Capture the cell that displays the provided text and extract its [x, y] central coordinate. 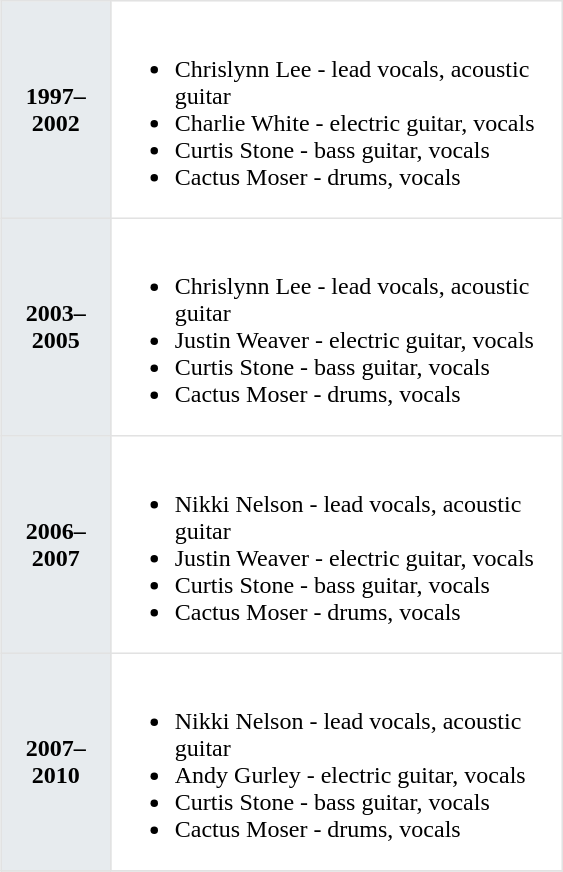
2006–2007 [55, 545]
Chrislynn Lee - lead vocals, acoustic guitarJustin Weaver - electric guitar, vocalsCurtis Stone - bass guitar, vocalsCactus Moser - drums, vocals [336, 327]
1997–2002 [55, 110]
2007–2010 [55, 762]
Nikki Nelson - lead vocals, acoustic guitarJustin Weaver - electric guitar, vocalsCurtis Stone - bass guitar, vocalsCactus Moser - drums, vocals [336, 545]
Nikki Nelson - lead vocals, acoustic guitarAndy Gurley - electric guitar, vocalsCurtis Stone - bass guitar, vocalsCactus Moser - drums, vocals [336, 762]
2003–2005 [55, 327]
Chrislynn Lee - lead vocals, acoustic guitarCharlie White - electric guitar, vocalsCurtis Stone - bass guitar, vocalsCactus Moser - drums, vocals [336, 110]
